Detect which cell encompasses the target text, then output its (x, y) center coordinate. 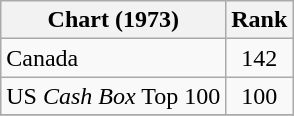
Canada (114, 58)
Rank (260, 20)
100 (260, 96)
142 (260, 58)
Chart (1973) (114, 20)
US Cash Box Top 100 (114, 96)
